Output the [x, y] coordinate of the center of the cell containing the given text.  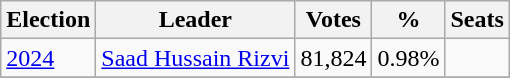
Votes [334, 20]
% [408, 20]
Saad Hussain Rizvi [196, 58]
2024 [48, 58]
Election [48, 20]
Seats [477, 20]
Leader [196, 20]
0.98% [408, 58]
81,824 [334, 58]
